For the text-containing cell, return its midpoint in [x, y] coordinate format. 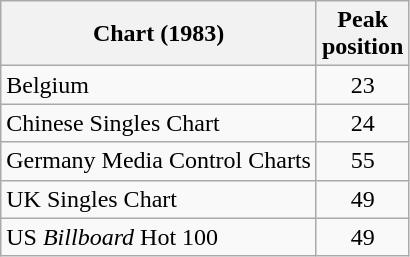
23 [362, 85]
24 [362, 123]
Belgium [159, 85]
UK Singles Chart [159, 199]
Germany Media Control Charts [159, 161]
US Billboard Hot 100 [159, 237]
55 [362, 161]
Chart (1983) [159, 34]
Chinese Singles Chart [159, 123]
Peakposition [362, 34]
